Output the [X, Y] coordinate of the center of the cell containing the given text.  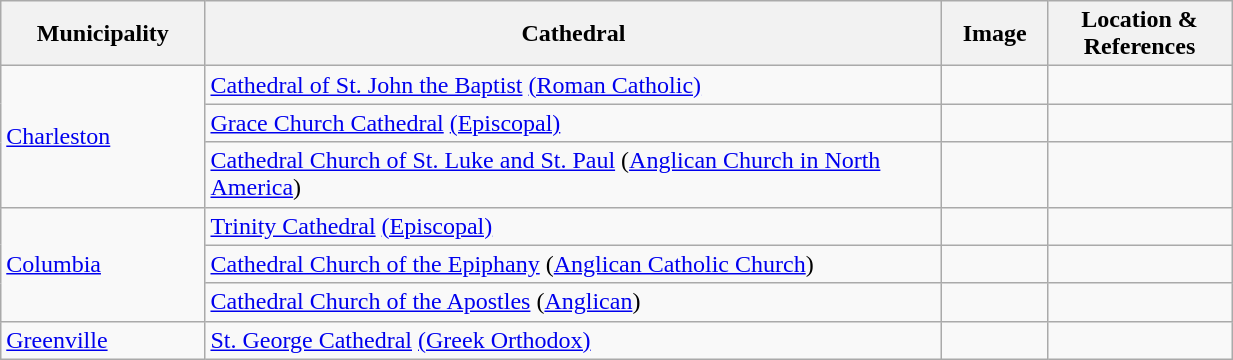
Greenville [103, 340]
Charleston [103, 136]
Trinity Cathedral (Episcopal) [574, 226]
Image [995, 34]
Columbia [103, 264]
Municipality [103, 34]
Cathedral Church of the Apostles (Anglican) [574, 302]
Cathedral of St. John the Baptist (Roman Catholic) [574, 85]
Location & References [1139, 34]
Grace Church Cathedral (Episcopal) [574, 123]
Cathedral Church of St. Luke and St. Paul (Anglican Church in North America) [574, 174]
St. George Cathedral (Greek Orthodox) [574, 340]
Cathedral [574, 34]
Cathedral Church of the Epiphany (Anglican Catholic Church) [574, 264]
